Output the [x, y] coordinate of the center of the cell containing the given text.  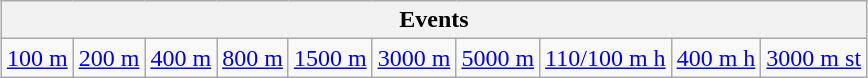
400 m h [716, 58]
200 m [109, 58]
1500 m [330, 58]
3000 m st [814, 58]
100 m [37, 58]
110/100 m h [606, 58]
800 m [253, 58]
400 m [181, 58]
5000 m [498, 58]
Events [434, 20]
3000 m [414, 58]
